Return (x, y) of the center of cell containing provided text 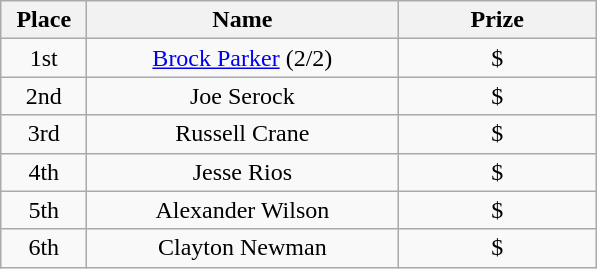
1st (44, 58)
Clayton Newman (242, 248)
6th (44, 248)
5th (44, 210)
Russell Crane (242, 134)
3rd (44, 134)
4th (44, 172)
2nd (44, 96)
Place (44, 20)
Alexander Wilson (242, 210)
Jesse Rios (242, 172)
Prize (498, 20)
Name (242, 20)
Joe Serock (242, 96)
Brock Parker (2/2) (242, 58)
